Extract the [x, y] coordinate from the center of the cell holding the provided text.  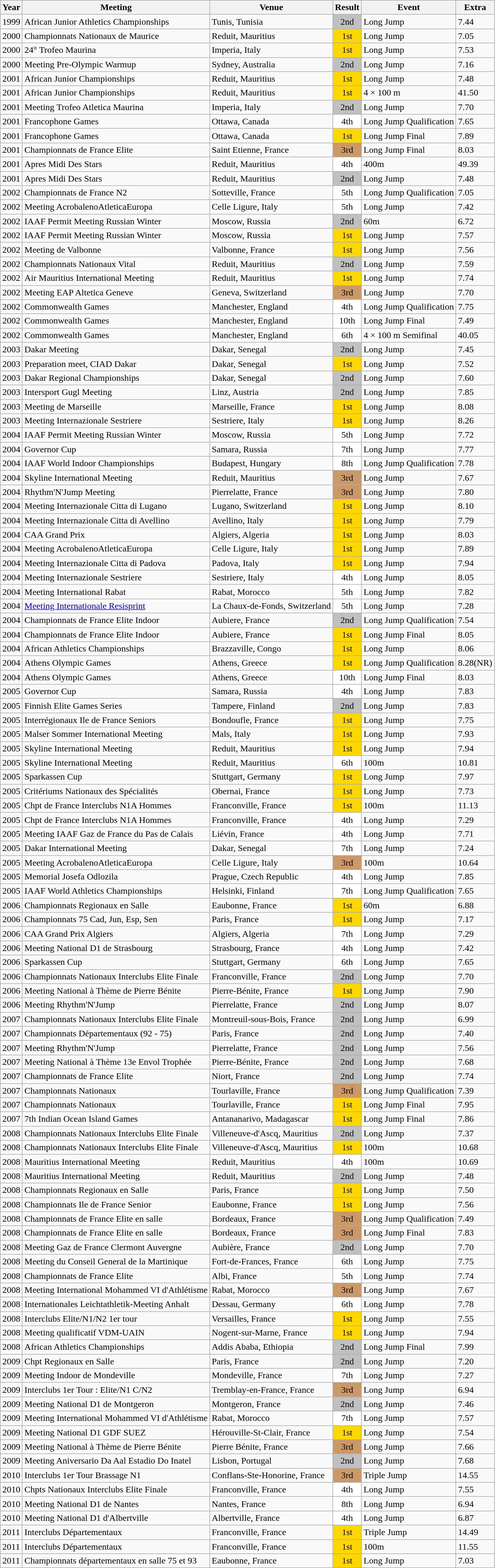
Saint Etienne, France [271, 150]
Meeting International Rabat [116, 592]
11.55 [475, 1547]
Championnats Nationaux Vital [116, 264]
Meeting qualificatif VDM-UAIN [116, 1333]
7th Indian Ocean Island Games [116, 1119]
Antananarivo, Madagascar [271, 1119]
Montgeron, France [271, 1404]
7.50 [475, 1190]
7.60 [475, 378]
7.77 [475, 449]
CAA Grand Prix [116, 535]
8.28(NR) [475, 663]
Year [11, 7]
Event [409, 7]
6.87 [475, 1518]
Interclubs 1er Tour Brassage N1 [116, 1475]
Tunis, Tunisia [271, 22]
7.39 [475, 1091]
Albertville, France [271, 1518]
Preparation meet, CIAD Dakar [116, 364]
Critériums Nationaux des Spécialités [116, 791]
Mondeville, France [271, 1376]
11.13 [475, 805]
10.64 [475, 862]
10.81 [475, 763]
7.40 [475, 1033]
Versailles, France [271, 1318]
Strasbourg, France [271, 948]
Padova, Italy [271, 563]
Brazzaville, Congo [271, 649]
8.06 [475, 649]
49.39 [475, 164]
7.73 [475, 791]
1999 [11, 22]
7.99 [475, 1347]
IAAF World Indoor Championships [116, 464]
24° Trofeo Maurina [116, 50]
Meeting Trofeo Atletica Maurina [116, 107]
Avellino, Italy [271, 520]
Obernai, France [271, 791]
7.79 [475, 520]
7.17 [475, 920]
Meeting National D1 d'Albertville [116, 1518]
Malser Sommer International Meeting [116, 734]
4 × 100 m Semifinal [409, 335]
14.49 [475, 1532]
6.88 [475, 905]
Meeting National D1 GDF SUEZ [116, 1432]
Dakar Regional Championships [116, 378]
Championnats Départementaux (92 - 75) [116, 1033]
Championnats Nationaux de Maurice [116, 36]
Rhythm'N'Jump Meeting [116, 492]
Internationales Leichtathletik-Meeting Anhalt [116, 1304]
7.45 [475, 349]
8.08 [475, 406]
Valbonne, France [271, 250]
Meeting National à Thème 13e Envol Trophée [116, 1062]
Result [347, 7]
41.50 [475, 93]
Dakar Meeting [116, 349]
Meeting de Marseille [116, 406]
Interclubs 1er Tour : Elite/N1 C/N2 [116, 1390]
7.28 [475, 606]
Conflans-Ste-Honorine, France [271, 1475]
7.71 [475, 834]
African Junior Athletics Championships [116, 22]
Meeting Aniversario Da Aal Estadio Do Inatel [116, 1461]
Lisbon, Portugal [271, 1461]
Meeting EAP Altetica Geneve [116, 292]
8.07 [475, 1005]
Finnish Elite Games Series [116, 706]
Nantes, France [271, 1504]
Marseille, France [271, 406]
Interclubs Elite/N1/N2 1er tour [116, 1318]
Meeting du Conseil General de la Martinique [116, 1261]
Meeting Pre-Olympic Warmup [116, 64]
Meeting Indoor de Mondeville [116, 1376]
Championnats Ile de France Senior [116, 1204]
Air Mauritius International Meeting [116, 278]
7.16 [475, 64]
Championnats 75 Cad, Jun, Esp, Sen [116, 920]
Chpts Nationaux Interclubs Elite Finale [116, 1489]
7.53 [475, 50]
Meeting IAAF Gaz de France du Pas de Calais [116, 834]
Aubière, France [271, 1247]
7.95 [475, 1105]
Venue [271, 7]
Dessau, Germany [271, 1304]
10.69 [475, 1162]
6.72 [475, 221]
Meeting National D1 de Strasbourg [116, 948]
Niort, France [271, 1076]
7.82 [475, 592]
7.52 [475, 364]
Meeting National D1 de Montgeron [116, 1404]
8.10 [475, 506]
7.66 [475, 1447]
7.37 [475, 1133]
Championnats de France N2 [116, 193]
7.97 [475, 777]
La Chaux-de-Fonds, Switzerland [271, 606]
Liévin, France [271, 834]
Tremblay-en-France, France [271, 1390]
Pierre Bénite, France [271, 1447]
Sydney, Australia [271, 64]
Tampere, Finland [271, 706]
Addis Ababa, Ethiopia [271, 1347]
7.59 [475, 264]
Albi, France [271, 1276]
7.24 [475, 848]
7.03 [475, 1561]
7.20 [475, 1361]
400m [409, 164]
Geneva, Switzerland [271, 292]
Chpt Regionaux en Salle [116, 1361]
Meeting Gaz de France Clermont Auvergne [116, 1247]
Meeting Internationale Resisprint [116, 606]
Nogent-sur-Marne, France [271, 1333]
6.99 [475, 1019]
7.46 [475, 1404]
Prague, Czech Republic [271, 877]
7.93 [475, 734]
IAAF World Athletics Championships [116, 891]
Budapest, Hungary [271, 464]
CAA Grand Prix Algiers [116, 934]
Fort-de-Frances, France [271, 1261]
7.86 [475, 1119]
Linz, Austria [271, 392]
7.72 [475, 435]
Mals, Italy [271, 734]
7.80 [475, 492]
8.26 [475, 421]
Interrégionaux Ile de France Seniors [116, 720]
Dakar International Meeting [116, 848]
Meeting Internazionale Citta di Padova [116, 563]
Bondoufle, France [271, 720]
40.05 [475, 335]
Meeting Internazionale Citta di Avellino [116, 520]
Hérouville-St-Clair, France [271, 1432]
7.27 [475, 1376]
Meeting Internazionale Citta di Lugano [116, 506]
Championnats départementaux en salle 75 et 93 [116, 1561]
Lugano, Switzerland [271, 506]
Extra [475, 7]
Meeting National D1 de Nantes [116, 1504]
7.44 [475, 22]
Montreuil-sous-Bois, France [271, 1019]
Memorial Josefa Odlozila [116, 877]
Meeting de Valbonne [116, 250]
Intersport Gugl Meeting [116, 392]
Helsinki, Finland [271, 891]
14.55 [475, 1475]
10.68 [475, 1148]
Sotteville, France [271, 193]
4 × 100 m [409, 93]
Meeting [116, 7]
7.90 [475, 991]
